Capture the cell that displays the provided text and extract its (X, Y) central coordinate. 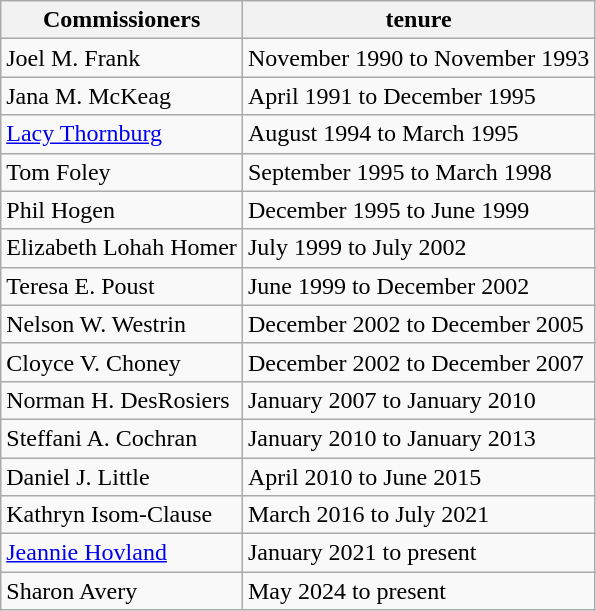
Steffani A. Cochran (122, 438)
Kathryn Isom-Clause (122, 515)
Jeannie Hovland (122, 553)
December 1995 to June 1999 (418, 210)
January 2007 to January 2010 (418, 400)
Norman H. DesRosiers (122, 400)
April 2010 to June 2015 (418, 477)
Nelson W. Westrin (122, 324)
Commissioners (122, 20)
January 2010 to January 2013 (418, 438)
August 1994 to March 1995 (418, 134)
Tom Foley (122, 172)
January 2021 to present (418, 553)
Daniel J. Little (122, 477)
December 2002 to December 2005 (418, 324)
Sharon Avery (122, 591)
Teresa E. Poust (122, 286)
April 1991 to December 1995 (418, 96)
November 1990 to November 1993 (418, 58)
July 1999 to July 2002 (418, 248)
Phil Hogen (122, 210)
Lacy Thornburg (122, 134)
December 2002 to December 2007 (418, 362)
Elizabeth Lohah Homer (122, 248)
September 1995 to March 1998 (418, 172)
May 2024 to present (418, 591)
Cloyce V. Choney (122, 362)
March 2016 to July 2021 (418, 515)
June 1999 to December 2002 (418, 286)
Joel M. Frank (122, 58)
Jana M. McKeag (122, 96)
tenure (418, 20)
